Return (X, Y) of the center of cell containing provided text 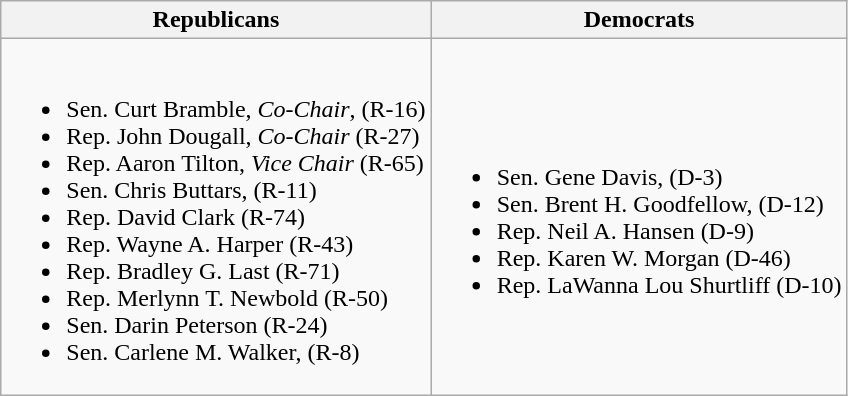
Democrats (639, 20)
Sen. Gene Davis, (D-3)Sen. Brent H. Goodfellow, (D-12)Rep. Neil A. Hansen (D-9)Rep. Karen W. Morgan (D-46)Rep. LaWanna Lou Shurtliff (D-10) (639, 217)
Republicans (216, 20)
